Provide the (x, y) coordinate of the cell's center where the given text is located.  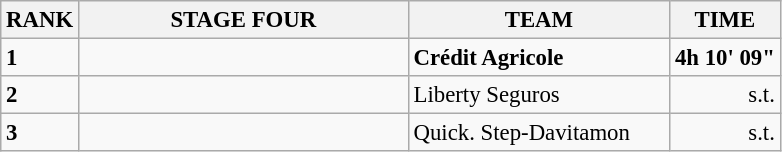
TEAM (538, 20)
2 (40, 95)
STAGE FOUR (243, 20)
Liberty Seguros (538, 95)
4h 10' 09" (726, 58)
RANK (40, 20)
TIME (726, 20)
Quick. Step-Davitamon (538, 133)
3 (40, 133)
Crédit Agricole (538, 58)
1 (40, 58)
